Identify which cell holds the provided text, then report its (x, y) central coordinate. 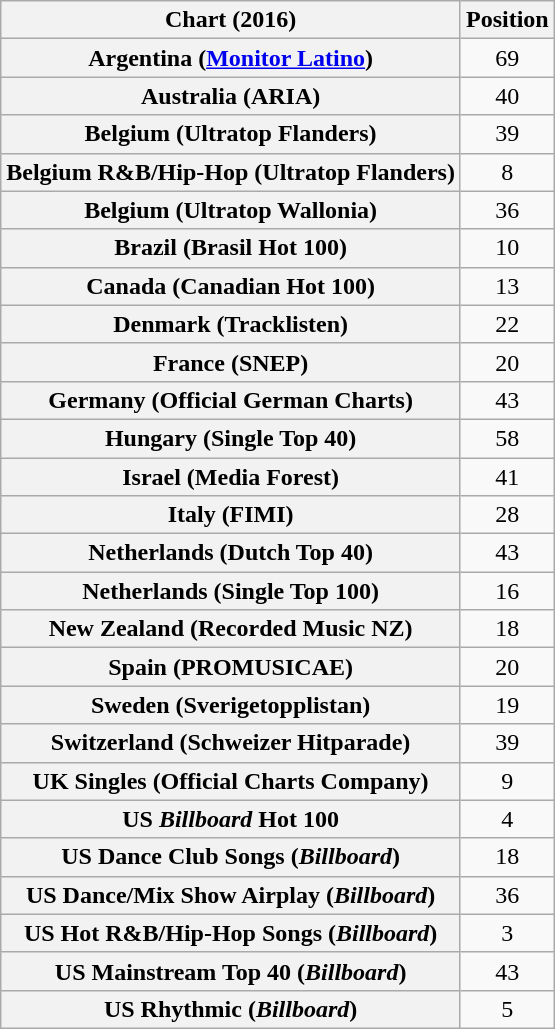
10 (507, 248)
Belgium R&B/Hip-Hop (Ultratop Flanders) (231, 172)
Position (507, 20)
Belgium (Ultratop Wallonia) (231, 210)
US Billboard Hot 100 (231, 819)
3 (507, 933)
New Zealand (Recorded Music NZ) (231, 629)
Belgium (Ultratop Flanders) (231, 134)
58 (507, 438)
US Rhythmic (Billboard) (231, 1009)
Switzerland (Schweizer Hitparade) (231, 743)
28 (507, 515)
US Mainstream Top 40 (Billboard) (231, 971)
8 (507, 172)
UK Singles (Official Charts Company) (231, 781)
22 (507, 324)
40 (507, 96)
Canada (Canadian Hot 100) (231, 286)
Sweden (Sverigetopplistan) (231, 705)
Brazil (Brasil Hot 100) (231, 248)
Chart (2016) (231, 20)
US Dance/Mix Show Airplay (Billboard) (231, 895)
16 (507, 591)
France (SNEP) (231, 362)
Netherlands (Dutch Top 40) (231, 553)
Australia (ARIA) (231, 96)
41 (507, 477)
US Dance Club Songs (Billboard) (231, 857)
US Hot R&B/Hip-Hop Songs (Billboard) (231, 933)
69 (507, 58)
13 (507, 286)
Germany (Official German Charts) (231, 400)
19 (507, 705)
Denmark (Tracklisten) (231, 324)
Italy (FIMI) (231, 515)
4 (507, 819)
Israel (Media Forest) (231, 477)
Spain (PROMUSICAE) (231, 667)
5 (507, 1009)
Netherlands (Single Top 100) (231, 591)
Hungary (Single Top 40) (231, 438)
9 (507, 781)
Argentina (Monitor Latino) (231, 58)
